Output the [x, y] coordinate of the center of the cell containing the given text.  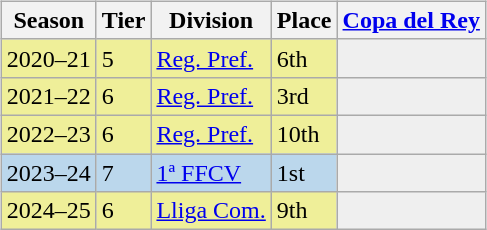
1ª FFCV [211, 173]
2022–23 [48, 134]
2020–21 [48, 58]
Season [48, 20]
Division [211, 20]
6th [304, 58]
Lliga Com. [211, 211]
Copa del Rey [411, 20]
1st [304, 173]
5 [124, 58]
2024–25 [48, 211]
Tier [124, 20]
2021–22 [48, 96]
3rd [304, 96]
9th [304, 211]
10th [304, 134]
7 [124, 173]
2023–24 [48, 173]
Place [304, 20]
